Capture the cell that displays the provided text and extract its [x, y] central coordinate. 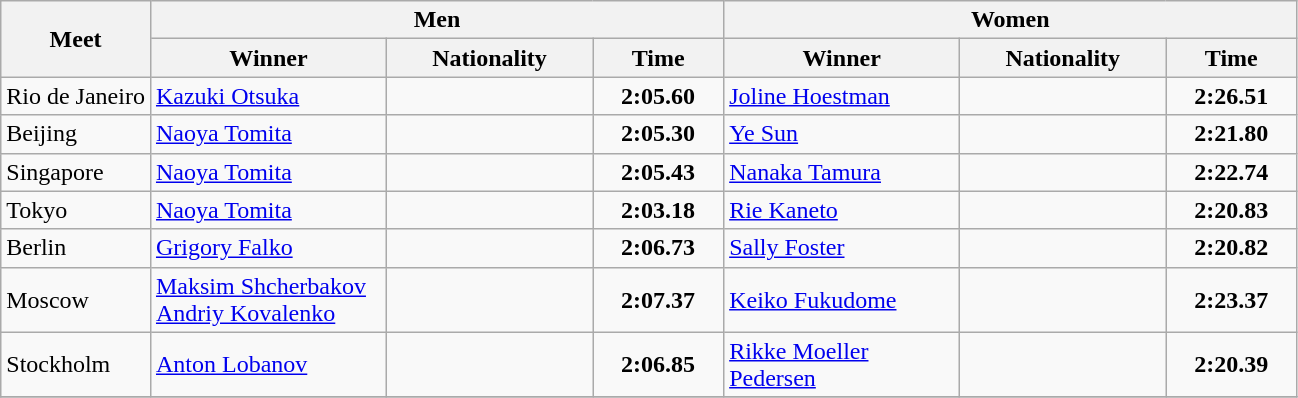
Beijing [76, 134]
2:22.74 [1232, 172]
Meet [76, 39]
2:05.30 [658, 134]
2:20.83 [1232, 210]
2:21.80 [1232, 134]
2:20.39 [1232, 364]
Ye Sun [842, 134]
Grigory Falko [268, 248]
2:05.43 [658, 172]
Maksim ShcherbakovAndriy Kovalenko [268, 300]
2:06.73 [658, 248]
Tokyo [76, 210]
Men [436, 20]
Keiko Fukudome [842, 300]
Berlin [76, 248]
2:20.82 [1232, 248]
2:05.60 [658, 96]
2:23.37 [1232, 300]
2:06.85 [658, 364]
Joline Hoestman [842, 96]
2:03.18 [658, 210]
Rio de Janeiro [76, 96]
Rie Kaneto [842, 210]
Rikke Moeller Pedersen [842, 364]
2:26.51 [1232, 96]
Women [1010, 20]
2:07.37 [658, 300]
Singapore [76, 172]
Nanaka Tamura [842, 172]
Sally Foster [842, 248]
Kazuki Otsuka [268, 96]
Anton Lobanov [268, 364]
Stockholm [76, 364]
Moscow [76, 300]
